Return [x, y] of the center of cell containing provided text 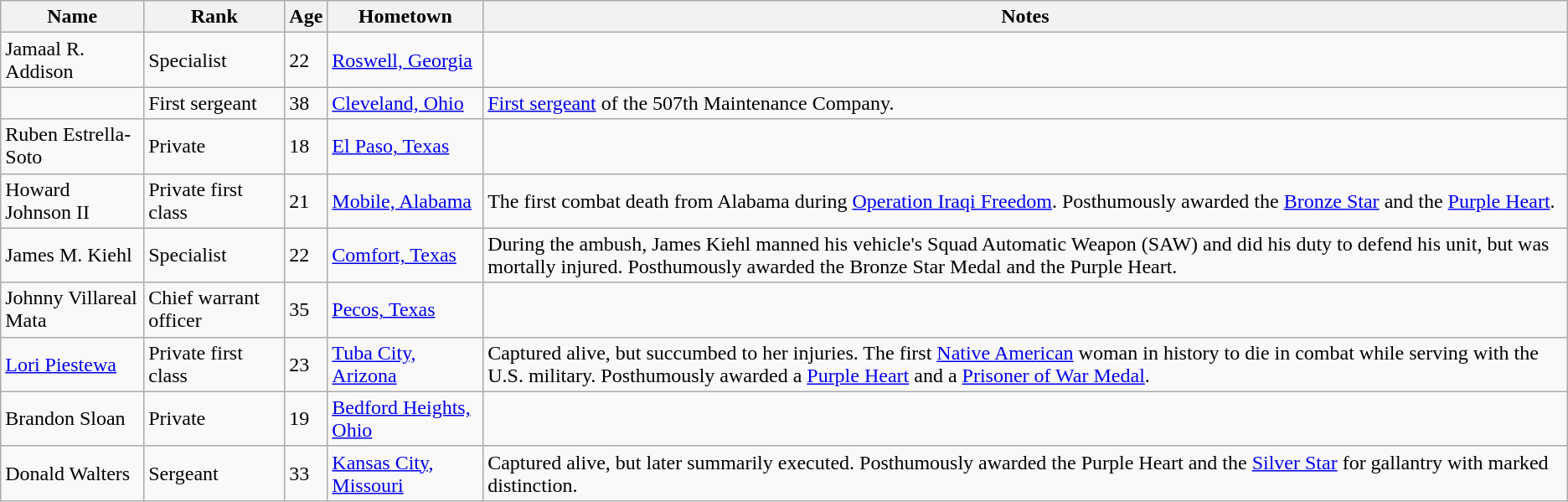
Johnny Villareal Mata [72, 310]
23 [307, 364]
Comfort, Texas [405, 255]
First sergeant [214, 103]
38 [307, 103]
Captured alive, but later summarily executed. Posthumously awarded the Purple Heart and the Silver Star for gallantry with marked distinction. [1025, 473]
33 [307, 473]
Age [307, 17]
Howard Johnson II [72, 201]
Donald Walters [72, 473]
James M. Kiehl [72, 255]
Name [72, 17]
Tuba City, Arizona [405, 364]
First sergeant of the 507th Maintenance Company. [1025, 103]
18 [307, 146]
Mobile, Alabama [405, 201]
Cleveland, Ohio [405, 103]
Roswell, Georgia [405, 60]
Jamaal R. Addison [72, 60]
21 [307, 201]
35 [307, 310]
The first combat death from Alabama during Operation Iraqi Freedom. Posthumously awarded the Bronze Star and the Purple Heart. [1025, 201]
Ruben Estrella-Soto [72, 146]
El Paso, Texas [405, 146]
Kansas City, Missouri [405, 473]
19 [307, 419]
Pecos, Texas [405, 310]
Notes [1025, 17]
Hometown [405, 17]
Lori Piestewa [72, 364]
Chief warrant officer [214, 310]
Brandon Sloan [72, 419]
Rank [214, 17]
Bedford Heights, Ohio [405, 419]
Sergeant [214, 473]
